Search for the cell housing the specified text and yield its [X, Y] center coordinate. 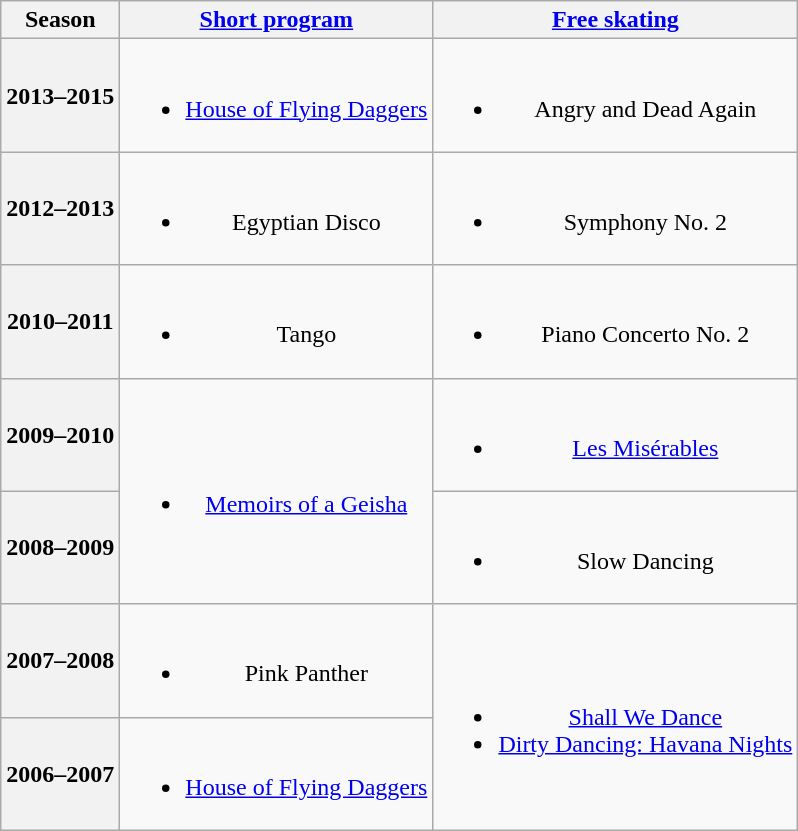
2007–2008 [60, 660]
2010–2011 [60, 322]
Short program [276, 20]
2009–2010 [60, 434]
Angry and Dead Again [616, 96]
Shall We DanceDirty Dancing: Havana Nights [616, 717]
Piano Concerto No. 2 [616, 322]
Les Misérables [616, 434]
2006–2007 [60, 774]
Tango [276, 322]
2012–2013 [60, 208]
2013–2015 [60, 96]
Symphony No. 2 [616, 208]
Season [60, 20]
Free skating [616, 20]
Memoirs of a Geisha [276, 491]
Slow Dancing [616, 548]
2008–2009 [60, 548]
Egyptian Disco [276, 208]
Pink Panther [276, 660]
